Return (x, y) of the center of cell containing provided text 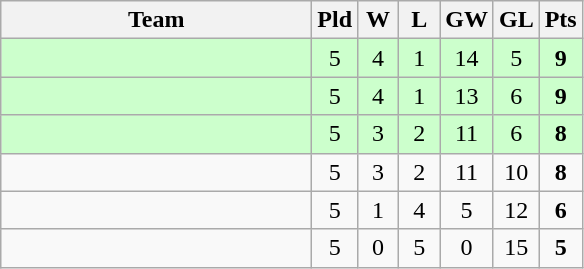
Pts (560, 20)
Pld (335, 20)
14 (467, 58)
15 (516, 248)
10 (516, 172)
L (420, 20)
13 (467, 96)
GL (516, 20)
Team (156, 20)
GW (467, 20)
W (378, 20)
12 (516, 210)
